Output the (X, Y) coordinate of the center of the cell containing the given text.  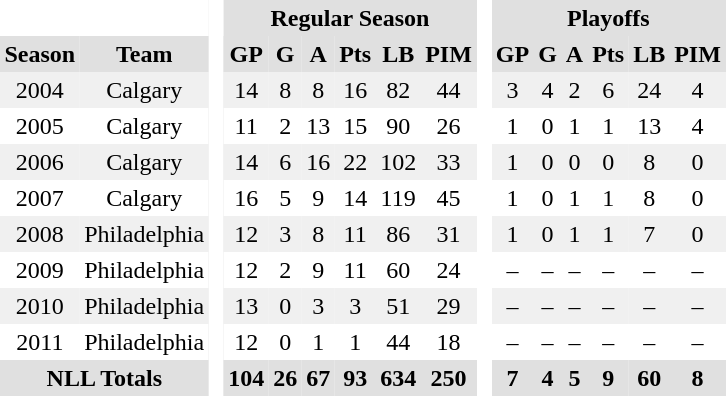
51 (398, 306)
29 (449, 306)
31 (449, 234)
33 (449, 162)
Regular Season (350, 18)
250 (449, 378)
634 (398, 378)
22 (356, 162)
90 (398, 126)
2010 (40, 306)
102 (398, 162)
104 (246, 378)
119 (398, 198)
2008 (40, 234)
2011 (40, 342)
18 (449, 342)
86 (398, 234)
45 (449, 198)
93 (356, 378)
NLL Totals (104, 378)
2006 (40, 162)
Team (144, 54)
2009 (40, 270)
67 (318, 378)
15 (356, 126)
2004 (40, 90)
2005 (40, 126)
2007 (40, 198)
Season (40, 54)
Playoffs (608, 18)
82 (398, 90)
